Provide the [x, y] coordinate of the cell's center where the given text is located.  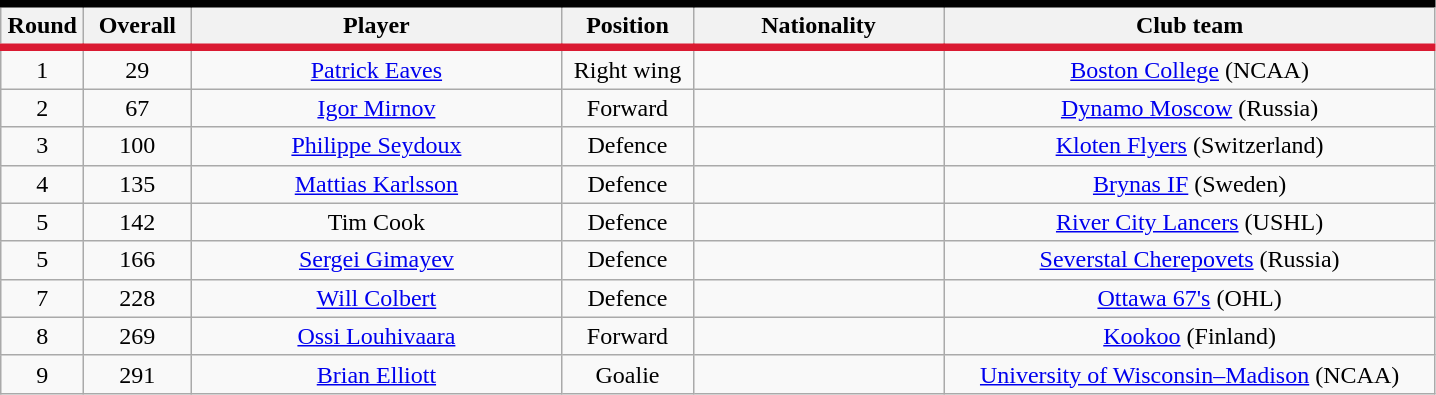
Goalie [628, 374]
Tim Cook [376, 222]
University of Wisconsin–Madison (NCAA) [1190, 374]
2 [42, 108]
Player [376, 26]
Right wing [628, 68]
8 [42, 336]
228 [138, 298]
River City Lancers (USHL) [1190, 222]
Position [628, 26]
Patrick Eaves [376, 68]
4 [42, 184]
Philippe Seydoux [376, 146]
269 [138, 336]
Brynas IF (Sweden) [1190, 184]
291 [138, 374]
100 [138, 146]
Ossi Louhivaara [376, 336]
Boston College (NCAA) [1190, 68]
Overall [138, 26]
1 [42, 68]
Dynamo Moscow (Russia) [1190, 108]
Will Colbert [376, 298]
Club team [1190, 26]
166 [138, 260]
Round [42, 26]
Severstal Cherepovets (Russia) [1190, 260]
9 [42, 374]
Kookoo (Finland) [1190, 336]
Sergei Gimayev [376, 260]
Kloten Flyers (Switzerland) [1190, 146]
142 [138, 222]
Mattias Karlsson [376, 184]
29 [138, 68]
135 [138, 184]
3 [42, 146]
Nationality [818, 26]
67 [138, 108]
7 [42, 298]
Ottawa 67's (OHL) [1190, 298]
Brian Elliott [376, 374]
Igor Mirnov [376, 108]
